Pinpoint the cell where the given text exists, returning its (X, Y) midpoint coordinate. 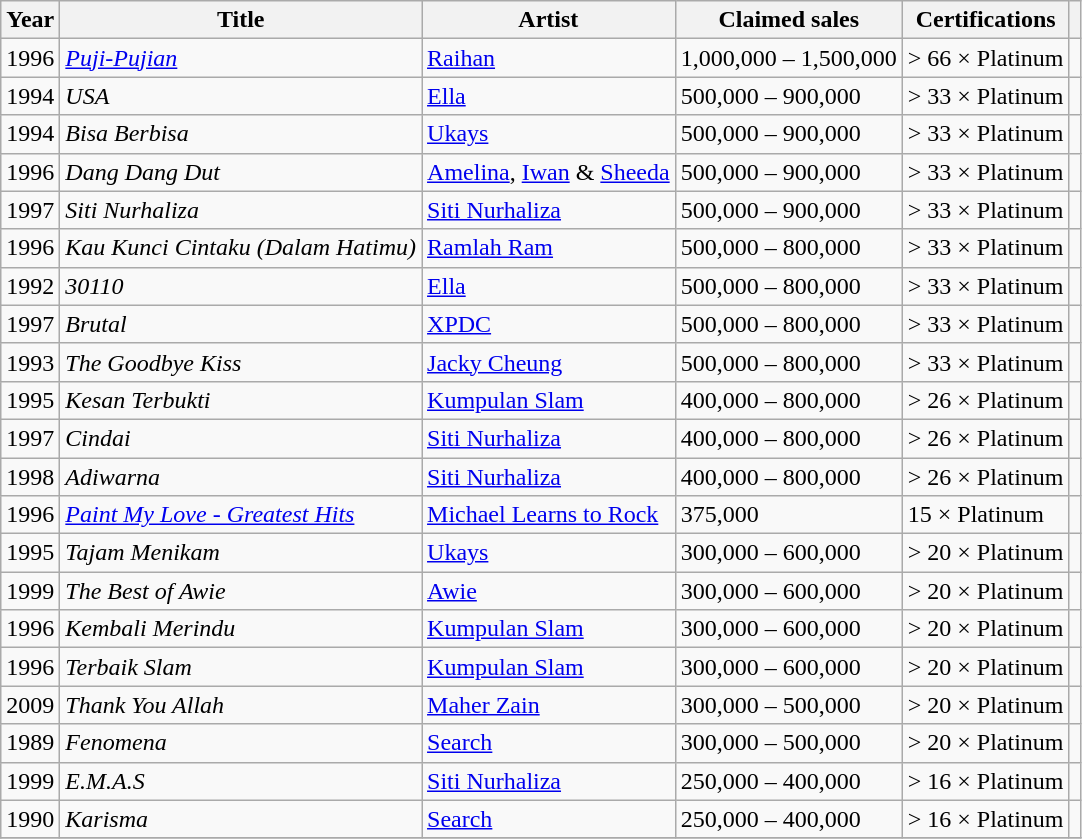
Year (30, 20)
Kau Kunci Cintaku (Dalam Hatimu) (241, 248)
1,000,000 – 1,500,000 (788, 58)
1993 (30, 362)
1990 (30, 819)
Tajam Menikam (241, 553)
Paint My Love - Greatest Hits (241, 515)
Artist (549, 20)
Cindai (241, 438)
Awie (549, 591)
15 × Platinum (986, 515)
Maher Zain (549, 705)
Kesan Terbukti (241, 400)
375,000 (788, 515)
Thank You Allah (241, 705)
Brutal (241, 324)
Jacky Cheung (549, 362)
Terbaik Slam (241, 667)
Puji-Pujian (241, 58)
2009 (30, 705)
Fenomena (241, 743)
Karisma (241, 819)
The Best of Awie (241, 591)
The Goodbye Kiss (241, 362)
1998 (30, 477)
Amelina, Iwan & Sheeda (549, 172)
Ramlah Ram (549, 248)
Claimed sales (788, 20)
30110 (241, 286)
Michael Learns to Rock (549, 515)
E.M.A.S (241, 781)
Title (241, 20)
Certifications (986, 20)
1989 (30, 743)
Raihan (549, 58)
Dang Dang Dut (241, 172)
> 66 × Platinum (986, 58)
Kembali Merindu (241, 629)
Bisa Berbisa (241, 134)
USA (241, 96)
1992 (30, 286)
XPDC (549, 324)
Adiwarna (241, 477)
